Pinpoint the cell where the given text exists, returning its (X, Y) midpoint coordinate. 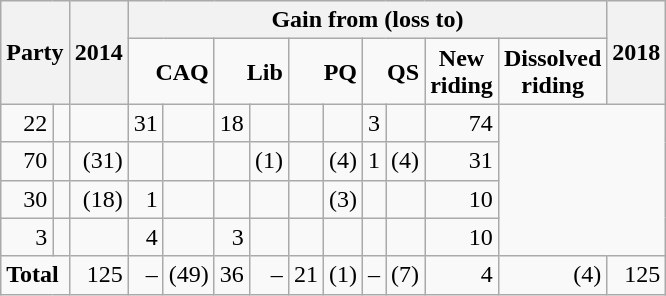
QS (394, 72)
Total (35, 275)
Dissolvedriding (552, 72)
Newriding (462, 72)
Lib (251, 72)
(18) (98, 199)
PQ (325, 72)
Gain from (loss to) (368, 20)
22 (27, 123)
(31) (98, 161)
(3) (342, 199)
36 (232, 275)
(49) (188, 275)
74 (462, 123)
2014 (98, 52)
Party (35, 52)
30 (27, 199)
18 (232, 123)
70 (27, 161)
21 (306, 275)
(7) (406, 275)
2018 (636, 52)
CAQ (171, 72)
